Extract the [X, Y] coordinate from the center of the cell holding the provided text.  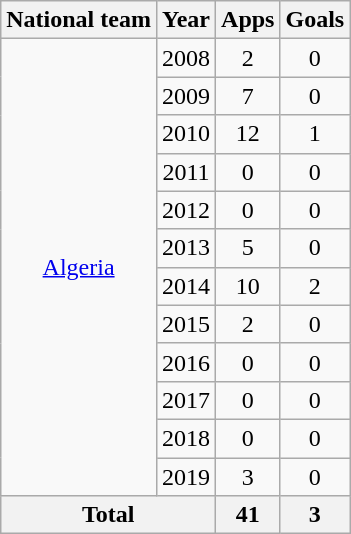
2016 [186, 362]
2017 [186, 400]
2011 [186, 172]
2009 [186, 96]
7 [248, 96]
2010 [186, 134]
Algeria [79, 268]
1 [315, 134]
2015 [186, 324]
5 [248, 248]
Total [108, 515]
2012 [186, 210]
National team [79, 20]
Goals [315, 20]
2008 [186, 58]
41 [248, 515]
2019 [186, 477]
2018 [186, 438]
10 [248, 286]
Year [186, 20]
2014 [186, 286]
2013 [186, 248]
12 [248, 134]
Apps [248, 20]
